Detect which cell encompasses the target text, then output its [X, Y] center coordinate. 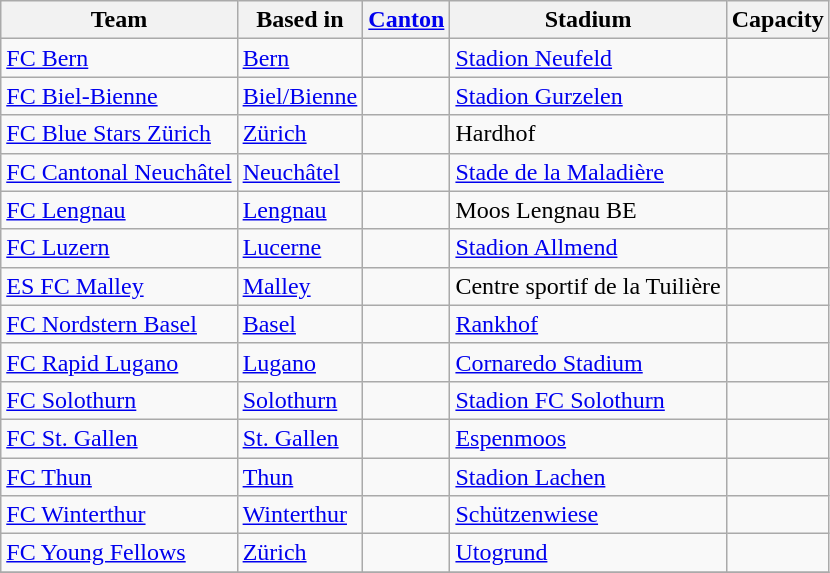
FC Biel-Bienne [119, 96]
FC Bern [119, 58]
ES FC Malley [119, 286]
Stadion Neufeld [588, 58]
FC Lengnau [119, 210]
Moos Lengnau BE [588, 210]
Stadion FC Solothurn [588, 400]
Espenmoos [588, 438]
Lengnau [300, 210]
Solothurn [300, 400]
FC St. Gallen [119, 438]
Winterthur [300, 515]
FC Blue Stars Zürich [119, 134]
Lugano [300, 362]
Capacity [778, 20]
Stadion Lachen [588, 477]
Cornaredo Stadium [588, 362]
Thun [300, 477]
Rankhof [588, 324]
Schützenwiese [588, 515]
Lucerne [300, 248]
St. Gallen [300, 438]
FC Young Fellows [119, 553]
Neuchâtel [300, 172]
FC Rapid Lugano [119, 362]
FC Solothurn [119, 400]
Stadium [588, 20]
FC Cantonal Neuchâtel [119, 172]
Based in [300, 20]
FC Luzern [119, 248]
Utogrund [588, 553]
Hardhof [588, 134]
Basel [300, 324]
FC Nordstern Basel [119, 324]
Biel/Bienne [300, 96]
Canton [406, 20]
FC Thun [119, 477]
FC Winterthur [119, 515]
Bern [300, 58]
Malley [300, 286]
Stade de la Maladière [588, 172]
Stadion Gurzelen [588, 96]
Centre sportif de la Tuilière [588, 286]
Stadion Allmend [588, 248]
Team [119, 20]
